Scan for the cell matching the given text and deliver its [X, Y] coordinate at center. 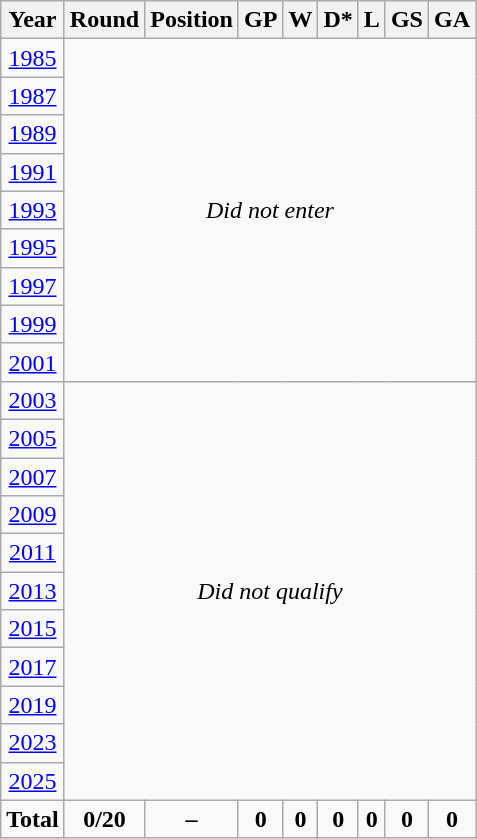
1987 [33, 96]
1989 [33, 134]
Did not qualify [270, 590]
Round [104, 20]
W [300, 20]
1993 [33, 210]
2001 [33, 362]
2015 [33, 629]
1999 [33, 324]
D* [338, 20]
2009 [33, 515]
2023 [33, 743]
2007 [33, 477]
Year [33, 20]
2017 [33, 667]
2013 [33, 591]
Total [33, 819]
2003 [33, 400]
2005 [33, 438]
L [372, 20]
2019 [33, 705]
1997 [33, 286]
0/20 [104, 819]
Position [192, 20]
1991 [33, 172]
1985 [33, 58]
Did not enter [270, 210]
2025 [33, 781]
1995 [33, 248]
2011 [33, 553]
GP [260, 20]
GS [406, 20]
– [192, 819]
GA [452, 20]
